Find where the given text appears and provide that cell's center as [X, Y] coordinate. 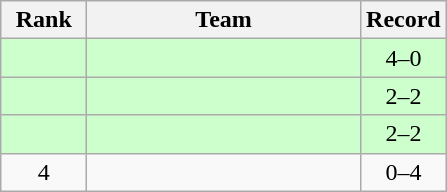
4–0 [403, 58]
Team [224, 20]
0–4 [403, 172]
Rank [44, 20]
4 [44, 172]
Record [403, 20]
